Locate the cell with the specified text and output its [X, Y] center coordinate. 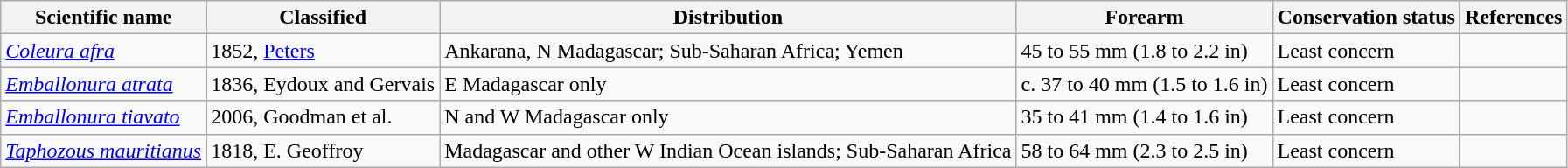
Conservation status [1366, 17]
Scientific name [103, 17]
Distribution [728, 17]
Ankarana, N Madagascar; Sub-Saharan Africa; Yemen [728, 51]
References [1513, 17]
Madagascar and other W Indian Ocean islands; Sub-Saharan Africa [728, 150]
35 to 41 mm (1.4 to 1.6 in) [1144, 117]
Taphozous mauritianus [103, 150]
1852, Peters [324, 51]
Emballonura atrata [103, 84]
58 to 64 mm (2.3 to 2.5 in) [1144, 150]
c. 37 to 40 mm (1.5 to 1.6 in) [1144, 84]
Forearm [1144, 17]
Emballonura tiavato [103, 117]
E Madagascar only [728, 84]
Coleura afra [103, 51]
N and W Madagascar only [728, 117]
2006, Goodman et al. [324, 117]
45 to 55 mm (1.8 to 2.2 in) [1144, 51]
Classified [324, 17]
1836, Eydoux and Gervais [324, 84]
1818, E. Geoffroy [324, 150]
